Return [x, y] of the center of cell containing provided text 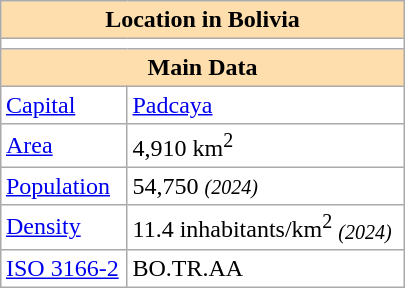
BO.TR.AA [266, 268]
Capital [64, 105]
11.4 inhabitants/km2 (2024) [266, 227]
Population [64, 187]
4,910 km2 [266, 146]
Main Data [203, 68]
Padcaya [266, 105]
Area [64, 146]
54,750 (2024) [266, 187]
Density [64, 227]
Location in Bolivia [203, 20]
ISO 3166-2 [64, 268]
